Output the [x, y] coordinate of the center of the cell containing the given text.  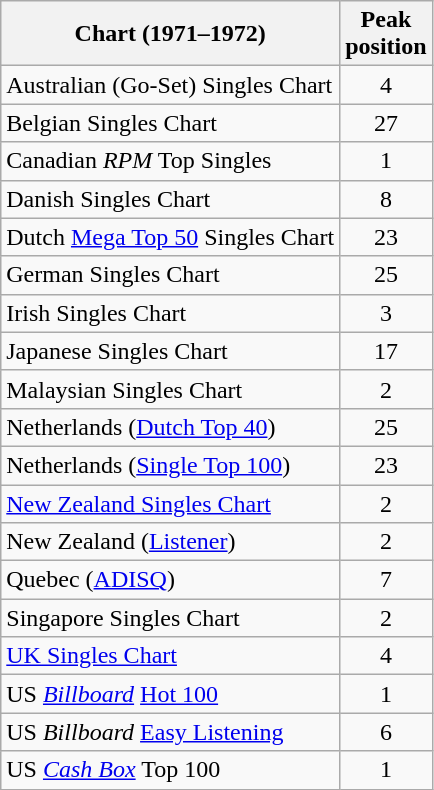
US Billboard Easy Listening [170, 732]
Belgian Singles Chart [170, 123]
Japanese Singles Chart [170, 351]
27 [386, 123]
Danish Singles Chart [170, 199]
Malaysian Singles Chart [170, 389]
3 [386, 313]
Chart (1971–1972) [170, 34]
Dutch Mega Top 50 Singles Chart [170, 237]
New Zealand (Listener) [170, 542]
New Zealand Singles Chart [170, 503]
17 [386, 351]
Irish Singles Chart [170, 313]
Canadian RPM Top Singles [170, 161]
Netherlands (Single Top 100) [170, 465]
German Singles Chart [170, 275]
7 [386, 580]
6 [386, 732]
Singapore Singles Chart [170, 618]
Australian (Go-Set) Singles Chart [170, 85]
8 [386, 199]
Netherlands (Dutch Top 40) [170, 427]
US Cash Box Top 100 [170, 770]
Quebec (ADISQ) [170, 580]
UK Singles Chart [170, 656]
Peakposition [386, 34]
US Billboard Hot 100 [170, 694]
